Return (X, Y) of the center of cell containing provided text 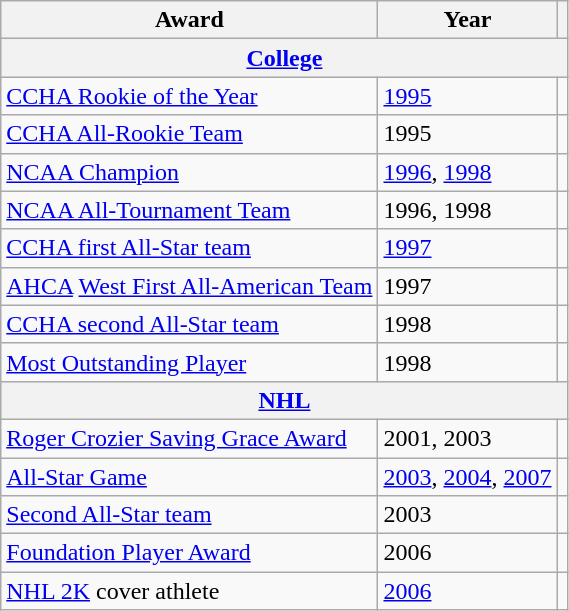
2003, 2004, 2007 (468, 477)
CCHA Rookie of the Year (190, 96)
All-Star Game (190, 477)
Roger Crozier Saving Grace Award (190, 438)
CCHA All-Rookie Team (190, 134)
College (284, 58)
Award (190, 20)
Most Outstanding Player (190, 362)
AHCA West First All-American Team (190, 286)
Year (468, 20)
Foundation Player Award (190, 553)
NHL 2K cover athlete (190, 591)
2001, 2003 (468, 438)
NCAA Champion (190, 172)
NCAA All-Tournament Team (190, 210)
NHL (284, 400)
2003 (468, 515)
Second All-Star team (190, 515)
CCHA second All-Star team (190, 324)
CCHA first All-Star team (190, 248)
